Detect which cell encompasses the target text, then output its [X, Y] center coordinate. 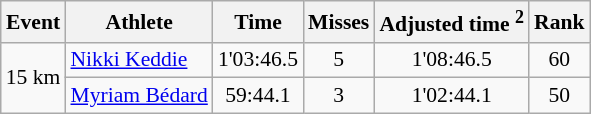
59:44.1 [258, 96]
5 [338, 60]
Myriam Bédard [138, 96]
Event [34, 22]
3 [338, 96]
50 [560, 96]
Adjusted time 2 [452, 22]
Rank [560, 22]
1'02:44.1 [452, 96]
Nikki Keddie [138, 60]
Time [258, 22]
1'08:46.5 [452, 60]
1'03:46.5 [258, 60]
60 [560, 60]
Misses [338, 22]
15 km [34, 78]
Athlete [138, 22]
